Scan for the cell matching the given text and deliver its [x, y] coordinate at center. 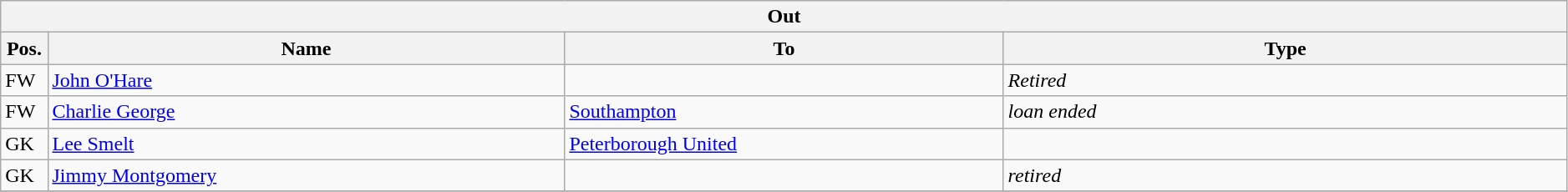
Out [784, 17]
Lee Smelt [306, 144]
To [784, 48]
loan ended [1285, 112]
Jimmy Montgomery [306, 175]
Type [1285, 48]
Pos. [24, 48]
Southampton [784, 112]
retired [1285, 175]
Name [306, 48]
Peterborough United [784, 144]
Charlie George [306, 112]
John O'Hare [306, 80]
Retired [1285, 80]
